Scan for the cell matching the given text and deliver its (X, Y) coordinate at center. 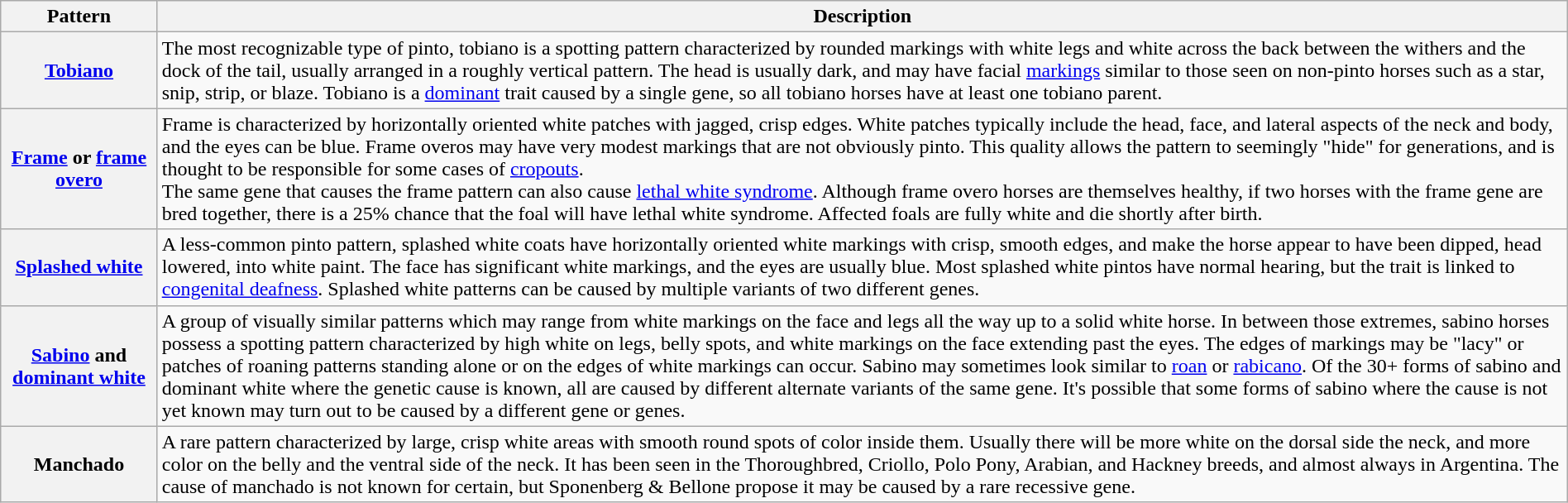
Sabino and dominant white (79, 366)
Manchado (79, 464)
Splashed white (79, 267)
Pattern (79, 17)
Tobiano (79, 70)
Frame or frame overo (79, 169)
Description (862, 17)
